Output the (X, Y) coordinate of the center of the cell containing the given text.  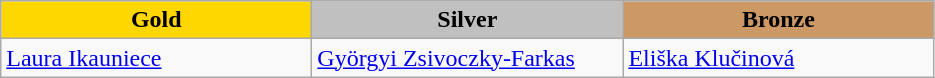
Laura Ikauniece (156, 58)
Silver (468, 20)
Györgyi Zsivoczky-Farkas (468, 58)
Gold (156, 20)
Bronze (778, 20)
Eliška Klučinová (778, 58)
